Search for the cell housing the specified text and yield its (x, y) center coordinate. 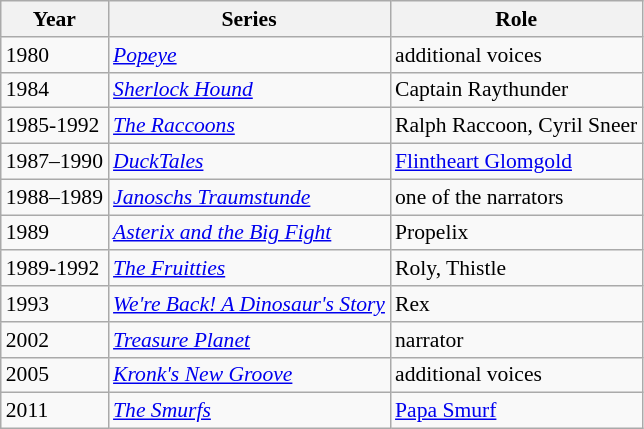
DuckTales (249, 162)
1989 (54, 233)
Asterix and the Big Fight (249, 233)
Series (249, 19)
Year (54, 19)
Papa Smurf (516, 411)
1984 (54, 90)
The Raccoons (249, 126)
Janoschs Traumstunde (249, 197)
Captain Raythunder (516, 90)
1987–1990 (54, 162)
one of the narrators (516, 197)
Sherlock Hound (249, 90)
1985-1992 (54, 126)
Flintheart Glomgold (516, 162)
1988–1989 (54, 197)
Role (516, 19)
2011 (54, 411)
1980 (54, 55)
Kronk's New Groove (249, 375)
The Smurfs (249, 411)
The Fruitties (249, 269)
1989-1992 (54, 269)
Treasure Planet (249, 340)
Popeye (249, 55)
Roly, Thistle (516, 269)
Ralph Raccoon, Cyril Sneer (516, 126)
Rex (516, 304)
We're Back! A Dinosaur's Story (249, 304)
1993 (54, 304)
Propelix (516, 233)
2005 (54, 375)
narrator (516, 340)
2002 (54, 340)
